Provide the (x, y) coordinate of the cell's center where the given text is located.  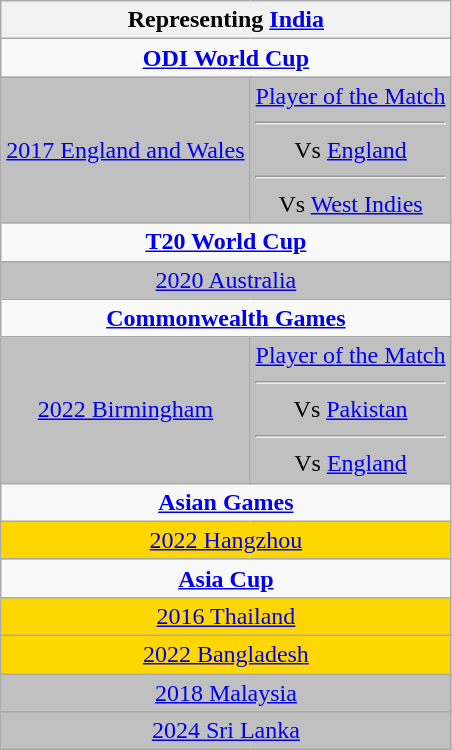
2022 Hangzhou (226, 540)
2017 England and Wales (126, 150)
2020 Australia (226, 280)
Representing India (226, 20)
2022 Bangladesh (226, 654)
Commonwealth Games (226, 318)
Asian Games (226, 502)
2022 Birmingham (126, 410)
ODI World Cup (226, 58)
T20 World Cup (226, 242)
Asia Cup (226, 578)
2018 Malaysia (226, 693)
Player of the MatchVs EnglandVs West Indies (350, 150)
2016 Thailand (226, 616)
2024 Sri Lanka (226, 731)
Player of the MatchVs PakistanVs England (350, 410)
